Determine the (X, Y) coordinate at the center of the cell enclosing the given text.  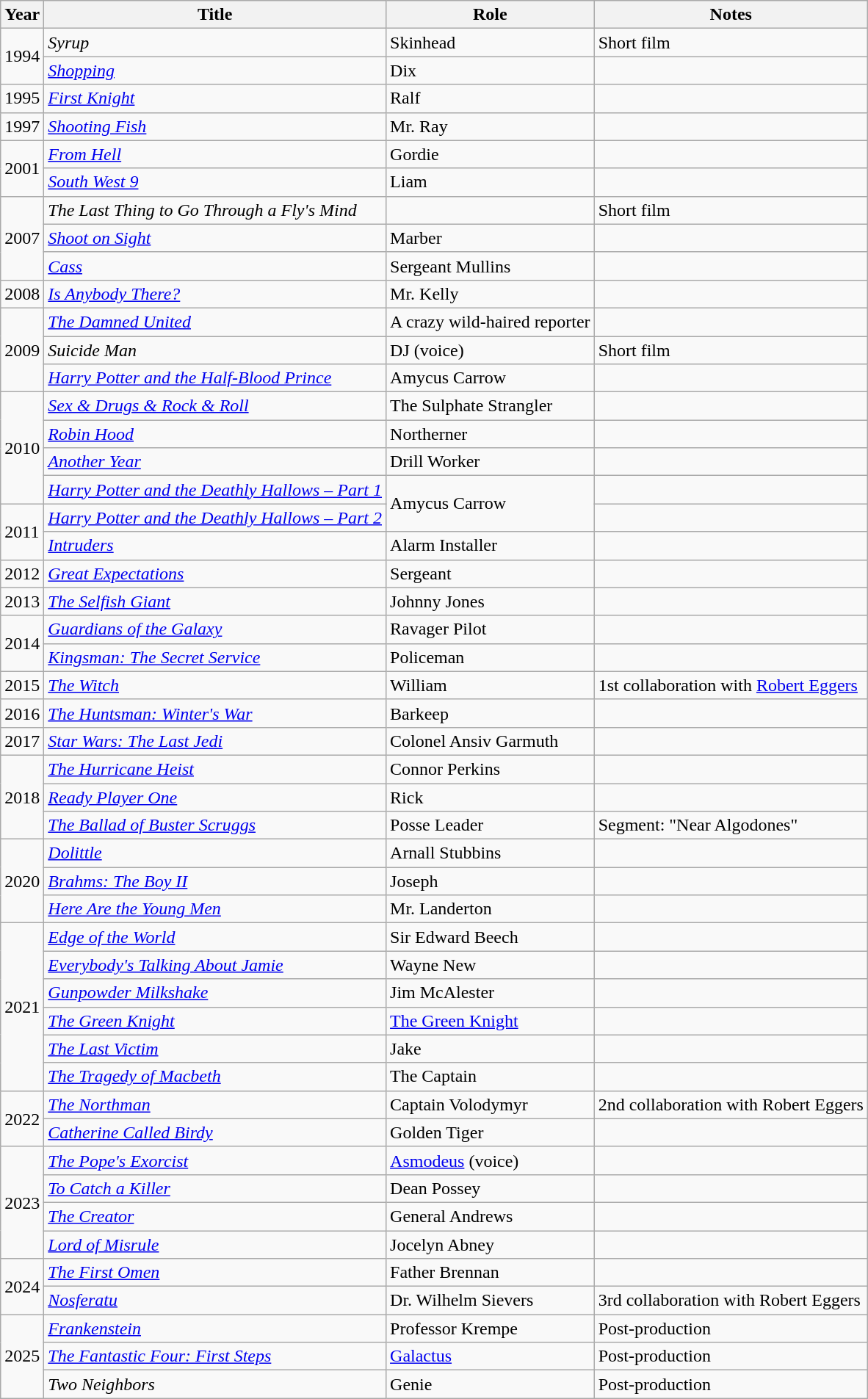
2011 (22, 532)
Another Year (215, 462)
DJ (voice) (491, 350)
Colonel Ansiv Garmuth (491, 741)
Northerner (491, 434)
Catherine Called Birdy (215, 1132)
Is Anybody There? (215, 294)
Dolittle (215, 853)
Gunpowder Milkshake (215, 993)
The Northman (215, 1105)
Mr. Kelly (491, 294)
Professor Krempe (491, 1328)
Suicide Man (215, 350)
Barkeep (491, 713)
Two Neighbors (215, 1384)
Jake (491, 1049)
1st collaboration with Robert Eggers (731, 685)
William (491, 685)
The Damned United (215, 322)
1995 (22, 98)
Sergeant (491, 574)
2010 (22, 448)
Nosferatu (215, 1301)
Wayne New (491, 965)
Sergeant Mullins (491, 266)
Guardians of the Galaxy (215, 629)
Sex & Drugs & Rock & Roll (215, 406)
The Ballad of Buster Scruggs (215, 825)
1997 (22, 126)
Dr. Wilhelm Sievers (491, 1301)
Golden Tiger (491, 1132)
2016 (22, 713)
2018 (22, 797)
South West 9 (215, 182)
Dix (491, 71)
Marber (491, 238)
Segment: "Near Algodones" (731, 825)
First Knight (215, 98)
The First Omen (215, 1273)
2023 (22, 1202)
Policeman (491, 657)
Year (22, 15)
The Fantastic Four: First Steps (215, 1356)
2008 (22, 294)
Cass (215, 266)
Frankenstein (215, 1328)
2024 (22, 1287)
A crazy wild-haired reporter (491, 322)
The Huntsman: Winter's War (215, 713)
Ralf (491, 98)
The Creator (215, 1216)
2017 (22, 741)
Joseph (491, 881)
2013 (22, 601)
2009 (22, 350)
Ready Player One (215, 797)
Shopping (215, 71)
The Selfish Giant (215, 601)
General Andrews (491, 1216)
Gordie (491, 154)
The Last Thing to Go Through a Fly's Mind (215, 210)
Asmodeus (voice) (491, 1160)
Shoot on Sight (215, 238)
2014 (22, 643)
From Hell (215, 154)
Skinhead (491, 43)
Rick (491, 797)
Genie (491, 1384)
Role (491, 15)
Galactus (491, 1356)
Shooting Fish (215, 126)
Mr. Ray (491, 126)
2001 (22, 168)
2007 (22, 238)
Father Brennan (491, 1273)
Title (215, 15)
1994 (22, 57)
Harry Potter and the Deathly Hallows – Part 2 (215, 518)
Ravager Pilot (491, 629)
Great Expectations (215, 574)
2022 (22, 1118)
2025 (22, 1356)
Connor Perkins (491, 769)
2015 (22, 685)
Robin Hood (215, 434)
Lord of Misrule (215, 1245)
Everybody's Talking About Jamie (215, 965)
Mr. Landerton (491, 909)
The Last Victim (215, 1049)
Johnny Jones (491, 601)
Here Are the Young Men (215, 909)
Harry Potter and the Half-Blood Prince (215, 378)
The Captain (491, 1077)
2nd collaboration with Robert Eggers (731, 1105)
Liam (491, 182)
Captain Volodymyr (491, 1105)
To Catch a Killer (215, 1188)
Intruders (215, 546)
The Hurricane Heist (215, 769)
Dean Possey (491, 1188)
Edge of the World (215, 937)
The Sulphate Strangler (491, 406)
Syrup (215, 43)
3rd collaboration with Robert Eggers (731, 1301)
The Witch (215, 685)
2021 (22, 1007)
Star Wars: The Last Jedi (215, 741)
2020 (22, 881)
Sir Edward Beech (491, 937)
Harry Potter and the Deathly Hallows – Part 1 (215, 490)
The Pope's Exorcist (215, 1160)
2012 (22, 574)
Brahms: The Boy II (215, 881)
Notes (731, 15)
The Tragedy of Macbeth (215, 1077)
Arnall Stubbins (491, 853)
Kingsman: The Secret Service (215, 657)
Jim McAlester (491, 993)
Posse Leader (491, 825)
Drill Worker (491, 462)
Jocelyn Abney (491, 1245)
Alarm Installer (491, 546)
